Identify which cell holds the provided text, then report its [x, y] central coordinate. 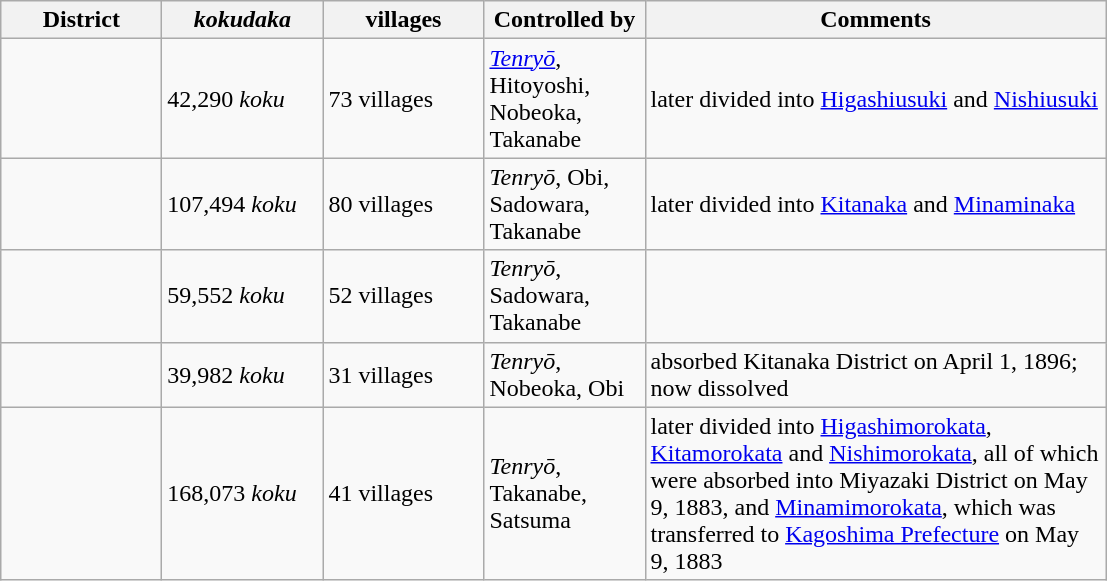
73 villages [404, 98]
59,552 koku [242, 296]
107,494 koku [242, 204]
Tenryō, Takanabe, Satsuma [564, 494]
Tenryō, Sadowara, Takanabe [564, 296]
Tenryō, Hitoyoshi, Nobeoka, Takanabe [564, 98]
Controlled by [564, 20]
later divided into Kitanaka and Minaminaka [876, 204]
District [82, 20]
kokudaka [242, 20]
absorbed Kitanaka District on April 1, 1896; now dissolved [876, 374]
Tenryō, Nobeoka, Obi [564, 374]
80 villages [404, 204]
later divided into Higashiusuki and Nishiusuki [876, 98]
Comments [876, 20]
villages [404, 20]
39,982 koku [242, 374]
52 villages [404, 296]
42,290 koku [242, 98]
168,073 koku [242, 494]
41 villages [404, 494]
31 villages [404, 374]
Tenryō, Obi, Sadowara, Takanabe [564, 204]
